Pinpoint the cell where the given text exists, returning its [x, y] midpoint coordinate. 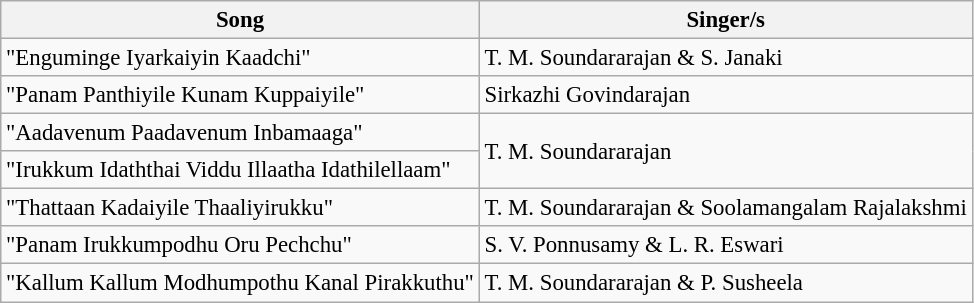
T. M. Soundararajan & Soolamangalam Rajalakshmi [726, 208]
S. V. Ponnusamy & L. R. Eswari [726, 245]
"Kallum Kallum Modhumpothu Kanal Pirakkuthu" [240, 283]
"Panam Irukkumpodhu Oru Pechchu" [240, 245]
T. M. Soundararajan & S. Janaki [726, 58]
"Thattaan Kadaiyile Thaaliyirukku" [240, 208]
Song [240, 20]
"Enguminge Iyarkaiyin Kaadchi" [240, 58]
Singer/s [726, 20]
"Irukkum Idaththai Viddu Illaatha Idathilellaam" [240, 170]
"Aadavenum Paadavenum Inbamaaga" [240, 133]
"Panam Panthiyile Kunam Kuppaiyile" [240, 95]
Sirkazhi Govindarajan [726, 95]
T. M. Soundararajan [726, 152]
T. M. Soundararajan & P. Susheela [726, 283]
